Extract the (X, Y) coordinate from the center of the cell holding the provided text.  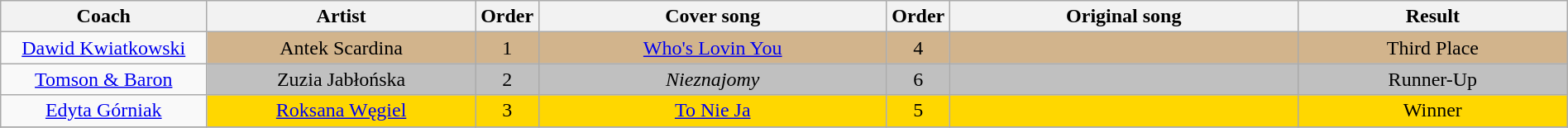
Artist (342, 17)
Roksana Węgiel (342, 111)
Edyta Górniak (104, 111)
Original song (1123, 17)
Nieznajomy (713, 79)
Winner (1432, 111)
Runner-Up (1432, 79)
Result (1432, 17)
1 (507, 48)
To Nie Ja (713, 111)
Tomson & Baron (104, 79)
Coach (104, 17)
3 (507, 111)
Zuzia Jabłońska (342, 79)
Antek Scardina (342, 48)
6 (918, 79)
2 (507, 79)
Who's Lovin You (713, 48)
4 (918, 48)
5 (918, 111)
Third Place (1432, 48)
Cover song (713, 17)
Dawid Kwiatkowski (104, 48)
